Pinpoint the cell where the given text exists, returning its [x, y] midpoint coordinate. 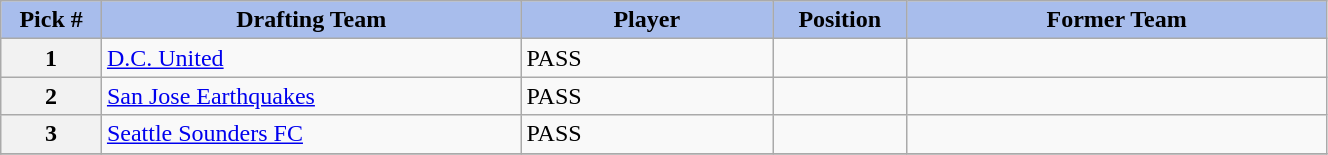
Pick # [52, 20]
Position [840, 20]
3 [52, 134]
Player [647, 20]
Seattle Sounders FC [311, 134]
Drafting Team [311, 20]
1 [52, 58]
Former Team [1117, 20]
D.C. United [311, 58]
2 [52, 96]
San Jose Earthquakes [311, 96]
